Locate the cell with the specified text and output its [x, y] center coordinate. 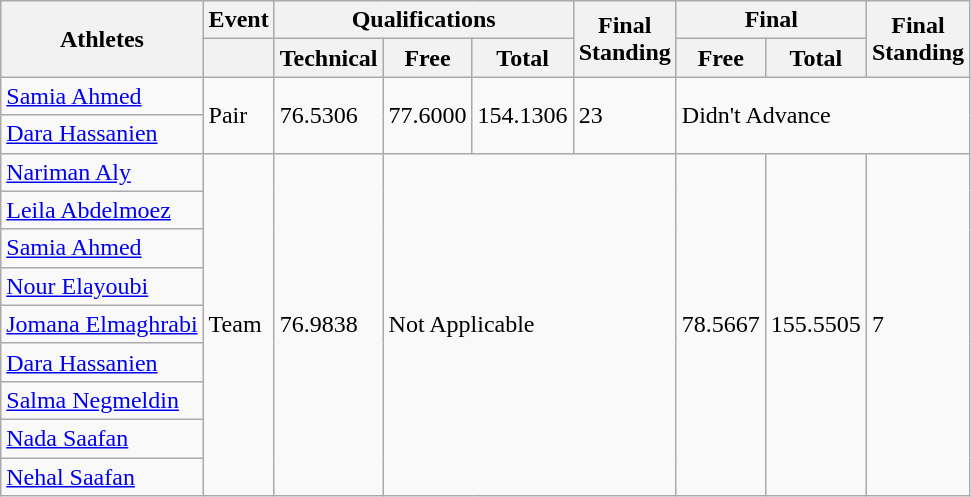
154.1306 [522, 115]
77.6000 [428, 115]
Salma Negmeldin [102, 400]
23 [624, 115]
Didn't Advance [822, 115]
Nada Saafan [102, 438]
Qualifications [424, 20]
76.9838 [328, 324]
Pair [238, 115]
Technical [328, 58]
Nour Elayoubi [102, 286]
78.5667 [720, 324]
Nariman Aly [102, 172]
Leila Abdelmoez [102, 210]
Athletes [102, 39]
76.5306 [328, 115]
Nehal Saafan [102, 477]
155.5505 [816, 324]
Team [238, 324]
Final [771, 20]
Event [238, 20]
Jomana Elmaghrabi [102, 324]
7 [918, 324]
Not Applicable [530, 324]
